Pinpoint the cell where the given text exists, returning its [x, y] midpoint coordinate. 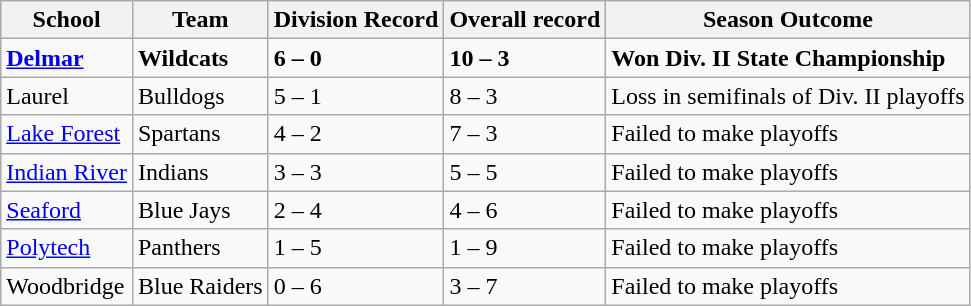
Indian River [67, 172]
8 – 3 [525, 96]
Lake Forest [67, 134]
School [67, 20]
Panthers [200, 248]
0 – 6 [356, 286]
Season Outcome [788, 20]
10 – 3 [525, 58]
7 – 3 [525, 134]
5 – 1 [356, 96]
4 – 2 [356, 134]
Wildcats [200, 58]
3 – 7 [525, 286]
5 – 5 [525, 172]
Indians [200, 172]
Overall record [525, 20]
6 – 0 [356, 58]
Blue Raiders [200, 286]
2 – 4 [356, 210]
Laurel [67, 96]
4 – 6 [525, 210]
Bulldogs [200, 96]
Loss in semifinals of Div. II playoffs [788, 96]
Seaford [67, 210]
Polytech [67, 248]
Woodbridge [67, 286]
Team [200, 20]
Won Div. II State Championship [788, 58]
Delmar [67, 58]
Division Record [356, 20]
1 – 5 [356, 248]
Blue Jays [200, 210]
3 – 3 [356, 172]
Spartans [200, 134]
1 – 9 [525, 248]
